Pinpoint the cell where the given text exists, returning its [x, y] midpoint coordinate. 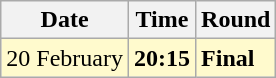
Date [65, 20]
20 February [65, 58]
Final [236, 58]
Time [162, 20]
Round [236, 20]
20:15 [162, 58]
